From the cell containing the given text, extract its center point as (x, y) coordinate. 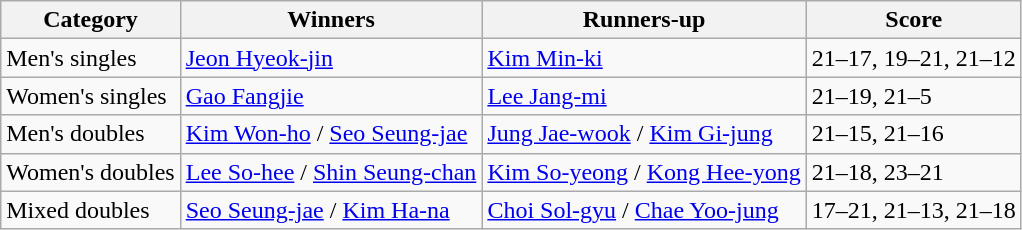
Men's singles (90, 58)
21–17, 19–21, 21–12 (914, 58)
Women's doubles (90, 172)
Jung Jae-wook / Kim Gi-jung (644, 134)
21–19, 21–5 (914, 96)
Kim Won-ho / Seo Seung-jae (331, 134)
Mixed doubles (90, 210)
Seo Seung-jae / Kim Ha-na (331, 210)
Category (90, 20)
17–21, 21–13, 21–18 (914, 210)
21–18, 23–21 (914, 172)
Lee So-hee / Shin Seung-chan (331, 172)
Kim Min-ki (644, 58)
21–15, 21–16 (914, 134)
Runners-up (644, 20)
Jeon Hyeok-jin (331, 58)
Winners (331, 20)
Gao Fangjie (331, 96)
Women's singles (90, 96)
Score (914, 20)
Men's doubles (90, 134)
Lee Jang-mi (644, 96)
Choi Sol-gyu / Chae Yoo-jung (644, 210)
Kim So-yeong / Kong Hee-yong (644, 172)
